Scan for the cell matching the given text and deliver its [x, y] coordinate at center. 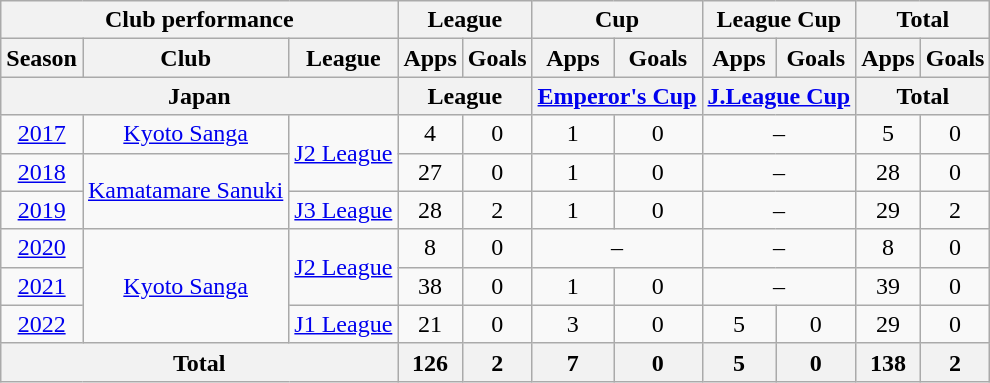
39 [888, 286]
Club performance [200, 20]
J1 League [344, 324]
2018 [42, 172]
27 [430, 172]
2017 [42, 134]
Emperor's Cup [617, 96]
Season [42, 58]
138 [888, 362]
League Cup [779, 20]
2022 [42, 324]
3 [573, 324]
J.League Cup [779, 96]
4 [430, 134]
Kamatamare Sanuki [185, 191]
Club [185, 58]
2019 [42, 210]
21 [430, 324]
Japan [200, 96]
Cup [617, 20]
126 [430, 362]
J3 League [344, 210]
2021 [42, 286]
2020 [42, 248]
7 [573, 362]
38 [430, 286]
